Capture the cell that displays the provided text and extract its [x, y] central coordinate. 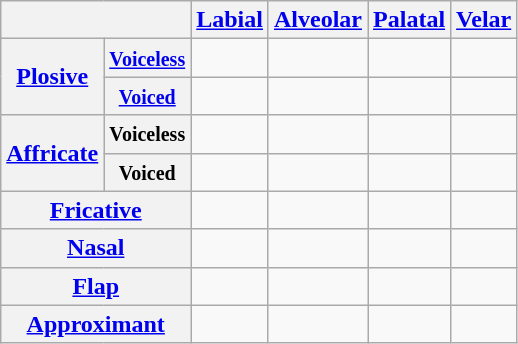
Affricate [52, 153]
Velar [484, 20]
Fricative [96, 210]
Flap [96, 286]
Palatal [410, 20]
Alveolar [318, 20]
Labial [230, 20]
Approximant [96, 324]
Plosive [52, 77]
Nasal [96, 248]
